Detect which cell encompasses the target text, then output its (x, y) center coordinate. 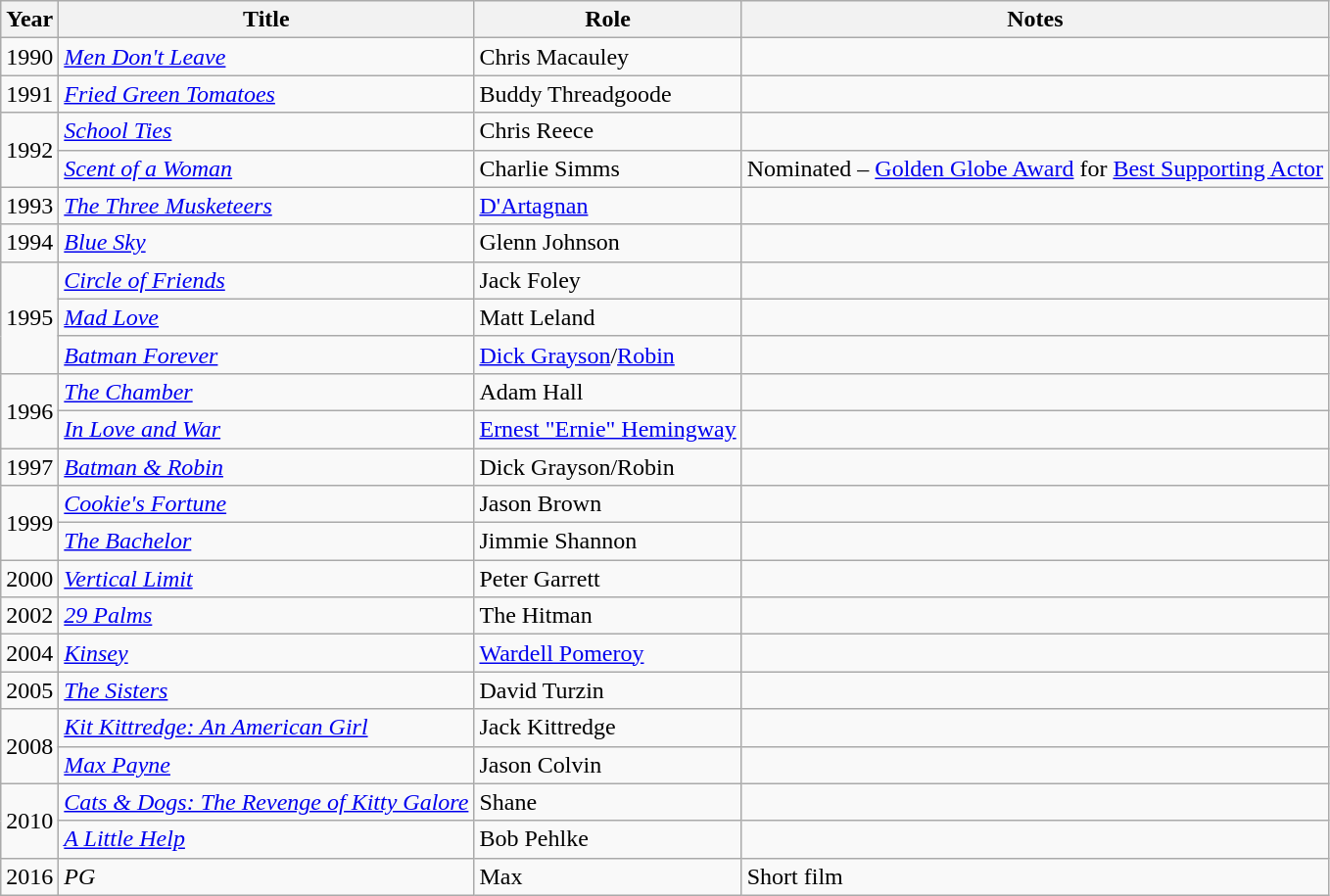
1995 (29, 317)
School Ties (266, 131)
1994 (29, 243)
2005 (29, 690)
Matt Leland (607, 317)
Batman & Robin (266, 467)
Max (607, 876)
PG (266, 876)
Charlie Simms (607, 168)
Jack Kittredge (607, 728)
Bob Pehlke (607, 839)
2004 (29, 653)
D'Artagnan (607, 206)
Batman Forever (266, 354)
1997 (29, 467)
The Three Musketeers (266, 206)
1999 (29, 523)
Scent of a Woman (266, 168)
Blue Sky (266, 243)
1996 (29, 410)
1991 (29, 94)
2016 (29, 876)
Short film (1034, 876)
Men Don't Leave (266, 57)
2002 (29, 616)
A Little Help (266, 839)
1992 (29, 150)
Buddy Threadgoode (607, 94)
David Turzin (607, 690)
Jack Foley (607, 280)
Ernest "Ernie" Hemingway (607, 429)
Nominated – Golden Globe Award for Best Supporting Actor (1034, 168)
Cookie's Fortune (266, 504)
Role (607, 20)
The Bachelor (266, 542)
Wardell Pomeroy (607, 653)
29 Palms (266, 616)
Kit Kittredge: An American Girl (266, 728)
In Love and War (266, 429)
1993 (29, 206)
2000 (29, 579)
Cats & Dogs: The Revenge of Kitty Galore (266, 802)
Chris Reece (607, 131)
The Chamber (266, 392)
Mad Love (266, 317)
The Hitman (607, 616)
Max Payne (266, 765)
Circle of Friends (266, 280)
Adam Hall (607, 392)
Chris Macauley (607, 57)
Glenn Johnson (607, 243)
Jason Colvin (607, 765)
Fried Green Tomatoes (266, 94)
2010 (29, 821)
Kinsey (266, 653)
Vertical Limit (266, 579)
The Sisters (266, 690)
Peter Garrett (607, 579)
Year (29, 20)
Jason Brown (607, 504)
Jimmie Shannon (607, 542)
1990 (29, 57)
Title (266, 20)
2008 (29, 746)
Shane (607, 802)
Notes (1034, 20)
